From the cell containing the given text, extract its center point as (X, Y) coordinate. 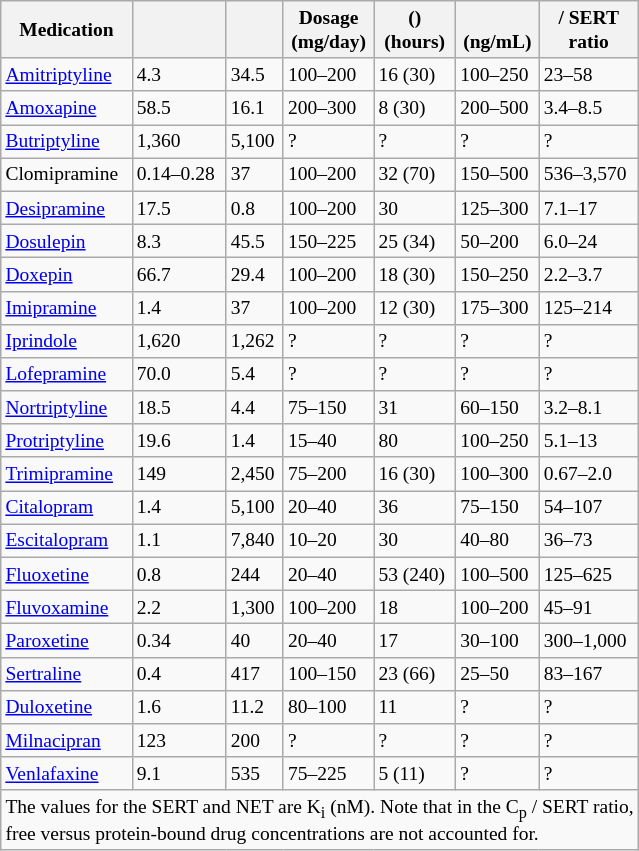
23–58 (588, 74)
3.4–8.5 (588, 108)
Escitalopram (66, 540)
The values for the SERT and NET are Ki (nM). Note that in the Cp / SERT ratio,free versus protein-bound drug concentrations are not accounted for. (320, 820)
11 (415, 706)
66.7 (179, 274)
200–500 (498, 108)
Clomipramine (66, 174)
34.5 (254, 74)
15–40 (328, 440)
32 (70) (415, 174)
18 (415, 608)
Sertraline (66, 674)
36 (415, 508)
Citalopram (66, 508)
100–300 (498, 474)
1,262 (254, 340)
Imipramine (66, 308)
300–1,000 (588, 640)
1,360 (179, 142)
60–150 (498, 408)
45.5 (254, 240)
Amitriptyline (66, 74)
0.67–2.0 (588, 474)
Dosulepin (66, 240)
Desipramine (66, 208)
536–3,570 (588, 174)
19.6 (179, 440)
40–80 (498, 540)
/ SERTratio (588, 30)
150–500 (498, 174)
18 (30) (415, 274)
1.6 (179, 706)
40 (254, 640)
31 (415, 408)
2.2–3.7 (588, 274)
Amoxapine (66, 108)
50–200 (498, 240)
2,450 (254, 474)
1.1 (179, 540)
7.1–17 (588, 208)
Milnacipran (66, 740)
Butriptyline (66, 142)
()(hours) (415, 30)
75–225 (328, 774)
Dosage(mg/day) (328, 30)
17 (415, 640)
Lofepramine (66, 374)
8 (30) (415, 108)
8.3 (179, 240)
150–250 (498, 274)
54–107 (588, 508)
100–500 (498, 574)
12 (30) (415, 308)
7,840 (254, 540)
100–150 (328, 674)
200 (254, 740)
Fluvoxamine (66, 608)
16.1 (254, 108)
70.0 (179, 374)
1,620 (179, 340)
Trimipramine (66, 474)
125–214 (588, 308)
30–100 (498, 640)
6.0–24 (588, 240)
Nortriptyline (66, 408)
175–300 (498, 308)
Venlafaxine (66, 774)
23 (66) (415, 674)
417 (254, 674)
125–625 (588, 574)
3.2–8.1 (588, 408)
Medication (66, 30)
45–91 (588, 608)
36–73 (588, 540)
149 (179, 474)
5.1–13 (588, 440)
18.5 (179, 408)
0.14–0.28 (179, 174)
11.2 (254, 706)
0.4 (179, 674)
Paroxetine (66, 640)
29.4 (254, 274)
125–300 (498, 208)
5 (11) (415, 774)
80 (415, 440)
123 (179, 740)
9.1 (179, 774)
25 (34) (415, 240)
150–225 (328, 240)
4.4 (254, 408)
(ng/mL) (498, 30)
244 (254, 574)
4.3 (179, 74)
Fluoxetine (66, 574)
75–200 (328, 474)
5.4 (254, 374)
83–167 (588, 674)
17.5 (179, 208)
53 (240) (415, 574)
Protriptyline (66, 440)
535 (254, 774)
25–50 (498, 674)
58.5 (179, 108)
80–100 (328, 706)
0.34 (179, 640)
10–20 (328, 540)
1,300 (254, 608)
200–300 (328, 108)
Duloxetine (66, 706)
Iprindole (66, 340)
2.2 (179, 608)
Doxepin (66, 274)
